Provide the [X, Y] coordinate of the cell's center where the given text is located.  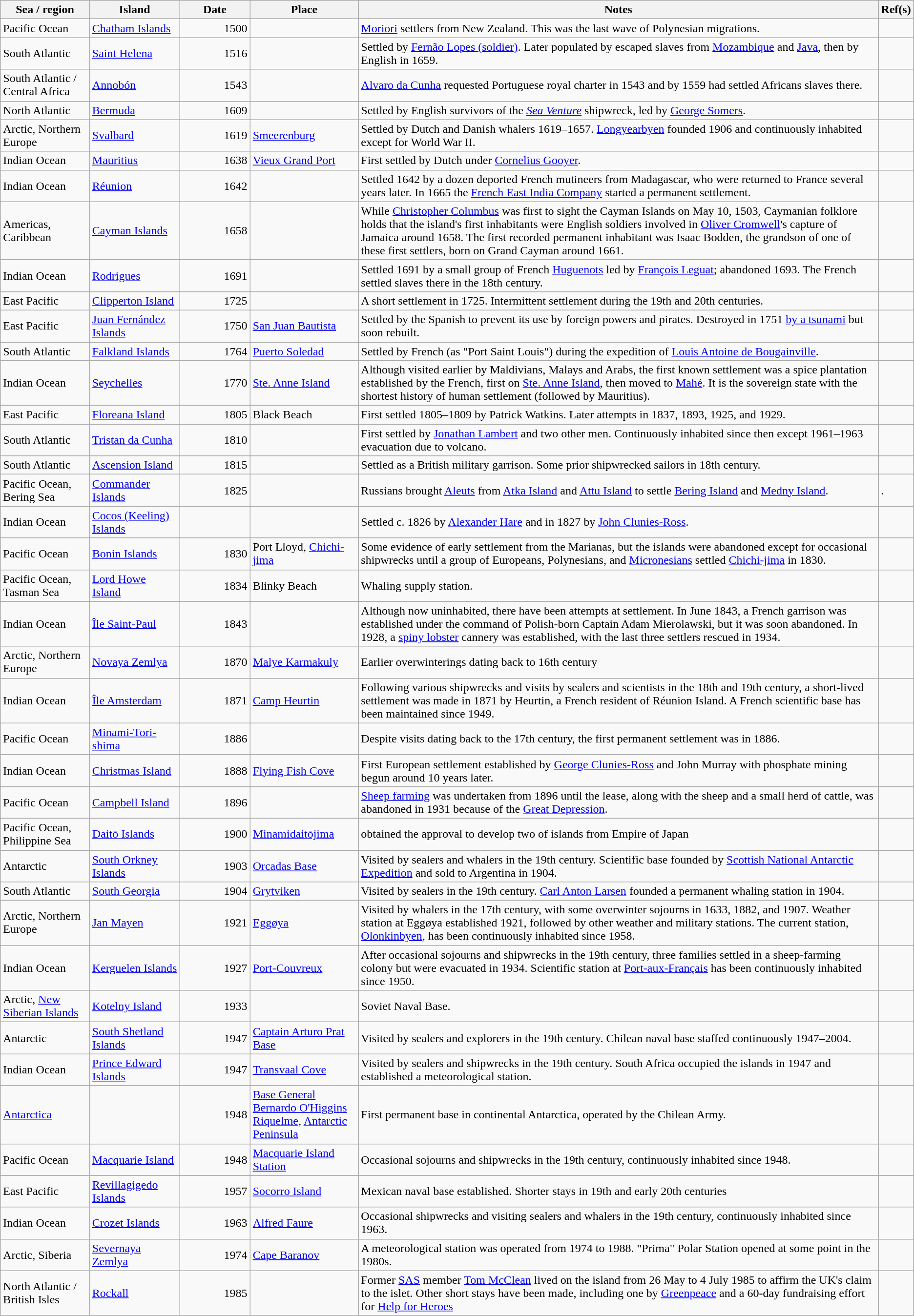
Commander Islands [135, 490]
1805 [215, 415]
Pacific Ocean, Philippine Sea [45, 834]
Visited by sealers and shipwrecks in the 19th century. South Africa occupied the islands in 1947 and established a meteorological station. [618, 1070]
Arctic, New Siberian Islands [45, 1007]
1904 [215, 891]
Ascension Island [135, 465]
Socorro Island [304, 1191]
Réunion [135, 185]
Puerto Soledad [304, 351]
First permanent base in continental Antarctica, operated by the Chilean Army. [618, 1115]
Prince Edward Islands [135, 1070]
1871 [215, 700]
Occasional shipwrecks and visiting sealers and whalers in the 19th century, continuously inhabited since 1963. [618, 1223]
1619 [215, 136]
Severnaya Zemlya [135, 1254]
1957 [215, 1191]
First settled by Jonathan Lambert and two other men. Continuously inhabited since then except 1961–1963 evacuation due to volcano. [618, 440]
Transvaal Cove [304, 1070]
1933 [215, 1007]
Mauritius [135, 161]
Vieux Grand Port [304, 161]
Whaling supply station. [618, 586]
1691 [215, 275]
Novaya Zemlya [135, 662]
Captain Arturo Prat Base [304, 1038]
Occasional sojourns and shipwrecks in the 19th century, continuously inhabited since 1948. [618, 1160]
Falkland Islands [135, 351]
1609 [215, 110]
Island [135, 10]
Bermuda [135, 110]
Revillagigedo Islands [135, 1191]
North Atlantic / British Isles [45, 1293]
Blinky Beach [304, 586]
1500 [215, 28]
1974 [215, 1254]
Antarctica [45, 1115]
Floreana Island [135, 415]
Black Beach [304, 415]
San Juan Bautista [304, 326]
Pacific Ocean, Bering Sea [45, 490]
North Atlantic [45, 110]
Place [304, 10]
Settled by Fernão Lopes (soldier). Later populated by escaped slaves from Mozambique and Java, then by English in 1659. [618, 54]
Rodrigues [135, 275]
1896 [215, 802]
1830 [215, 554]
Kotelny Island [135, 1007]
Settled by the Spanish to prevent its use by foreign powers and pirates. Destroyed in 1751 by a tsunami but soon rebuilt. [618, 326]
Eggøya [304, 923]
Settled by Dutch and Danish whalers 1619–1657. Longyearbyen founded 1906 and continuously inhabited except for World War II. [618, 136]
Despite visits dating back to the 17th century, the first permanent settlement was in 1886. [618, 739]
1985 [215, 1293]
1900 [215, 834]
Svalbard [135, 136]
Alfred Faure [304, 1223]
Jan Mayen [135, 923]
1843 [215, 624]
Arctic, Siberia [45, 1254]
Minamidaitōjima [304, 834]
1921 [215, 923]
1543 [215, 85]
1750 [215, 326]
South Atlantic / Central Africa [45, 85]
Earlier overwinterings dating back to 16th century [618, 662]
Port-Couvreux [304, 968]
Chatham Islands [135, 28]
Sea / region [45, 10]
1764 [215, 351]
Bonin Islands [135, 554]
Campbell Island [135, 802]
Ref(s) [896, 10]
Juan Fernández Islands [135, 326]
Cayman Islands [135, 230]
First settled by Dutch under Cornelius Gooyer. [618, 161]
Daitō Islands [135, 834]
Minami-Tori-shima [135, 739]
1658 [215, 230]
1903 [215, 866]
obtained the approval to develop two of islands from Empire of Japan [618, 834]
1825 [215, 490]
Île Saint-Paul [135, 624]
Clipperton Island [135, 301]
Ste. Anne Island [304, 383]
Cocos (Keeling) Islands [135, 522]
. [896, 490]
1888 [215, 770]
South Georgia [135, 891]
A short settlement in 1725. Intermittent settlement during the 19th and 20th centuries. [618, 301]
Rockall [135, 1293]
1927 [215, 968]
Macquarie Island Station [304, 1160]
Flying Fish Cove [304, 770]
Orcadas Base [304, 866]
Cape Baranov [304, 1254]
1770 [215, 383]
Lord Howe Island [135, 586]
Pacific Ocean, Tasman Sea [45, 586]
First settled 1805–1809 by Patrick Watkins. Later attempts in 1837, 1893, 1925, and 1929. [618, 415]
1516 [215, 54]
South Orkney Islands [135, 866]
Soviet Naval Base. [618, 1007]
Visited by sealers and whalers in the 19th century. Scientific base founded by Scottish National Antarctic Expedition and sold to Argentina in 1904. [618, 866]
Tristan da Cunha [135, 440]
Île Amsterdam [135, 700]
Port Lloyd, Chichi-jima [304, 554]
Base General Bernardo O'Higgins Riquelme, Antarctic Peninsula [304, 1115]
Visited by sealers in the 19th century. Carl Anton Larsen founded a permanent whaling station in 1904. [618, 891]
1725 [215, 301]
Moriori settlers from New Zealand. This was the last wave of Polynesian migrations. [618, 28]
South Shetland Islands [135, 1038]
Alvaro da Cunha requested Portuguese royal charter in 1543 and by 1559 had settled Africans slaves there. [618, 85]
Settled as a British military garrison. Some prior shipwrecked sailors in 18th century. [618, 465]
1810 [215, 440]
Date [215, 10]
Annobón [135, 85]
Crozet Islands [135, 1223]
1815 [215, 465]
A meteorological station was operated from 1974 to 1988. "Prima" Polar Station opened at some point in the 1980s. [618, 1254]
Settled 1691 by a small group of French Huguenots led by François Leguat; abandoned 1693. The French settled slaves there in the 18th century. [618, 275]
1886 [215, 739]
Settled by French (as "Port Saint Louis") during the expedition of Louis Antoine de Bougainville. [618, 351]
1638 [215, 161]
1963 [215, 1223]
Camp Heurtin [304, 700]
Settled c. 1826 by Alexander Hare and in 1827 by John Clunies-Ross. [618, 522]
1834 [215, 586]
Americas, Caribbean [45, 230]
Visited by sealers and explorers in the 19th century. Chilean naval base staffed continuously 1947–2004. [618, 1038]
Mexican naval base established. Shorter stays in 19th and early 20th centuries [618, 1191]
Macquarie Island [135, 1160]
Malye Karmakuly [304, 662]
1642 [215, 185]
Grytviken [304, 891]
1870 [215, 662]
First European settlement established by George Clunies-Ross and John Murray with phosphate mining begun around 10 years later. [618, 770]
Settled by English survivors of the Sea Venture shipwreck, led by George Somers. [618, 110]
Kerguelen Islands [135, 968]
Smeerenburg [304, 136]
Notes [618, 10]
Christmas Island [135, 770]
Russians brought Aleuts from Atka Island and Attu Island to settle Bering Island and Medny Island. [618, 490]
Saint Helena [135, 54]
Seychelles [135, 383]
